Scan for the cell matching the given text and deliver its [X, Y] coordinate at center. 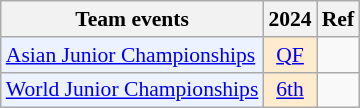
World Junior Championships [132, 90]
6th [290, 90]
2024 [290, 19]
Ref [338, 19]
Asian Junior Championships [132, 55]
Team events [132, 19]
QF [290, 55]
